Detect which cell encompasses the target text, then output its [X, Y] center coordinate. 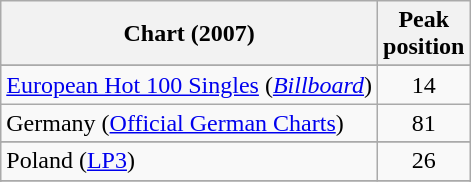
European Hot 100 Singles (Billboard) [190, 85]
Peakposition [424, 34]
26 [424, 161]
Germany (Official German Charts) [190, 123]
Poland (LP3) [190, 161]
14 [424, 85]
81 [424, 123]
Chart (2007) [190, 34]
